Scan for the cell matching the given text and deliver its [X, Y] coordinate at center. 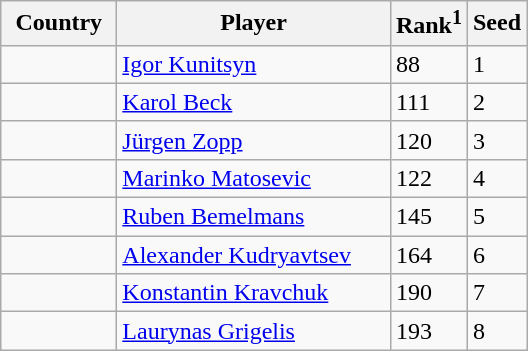
7 [496, 293]
Jürgen Zopp [254, 140]
Karol Beck [254, 102]
Marinko Matosevic [254, 178]
190 [428, 293]
Player [254, 24]
Seed [496, 24]
120 [428, 140]
164 [428, 255]
111 [428, 102]
Laurynas Grigelis [254, 331]
5 [496, 217]
3 [496, 140]
Alexander Kudryavtsev [254, 255]
2 [496, 102]
8 [496, 331]
6 [496, 255]
193 [428, 331]
4 [496, 178]
Igor Kunitsyn [254, 64]
Konstantin Kravchuk [254, 293]
Country [59, 24]
145 [428, 217]
88 [428, 64]
1 [496, 64]
122 [428, 178]
Ruben Bemelmans [254, 217]
Rank1 [428, 24]
